Find where the given text appears and provide that cell's center as [x, y] coordinate. 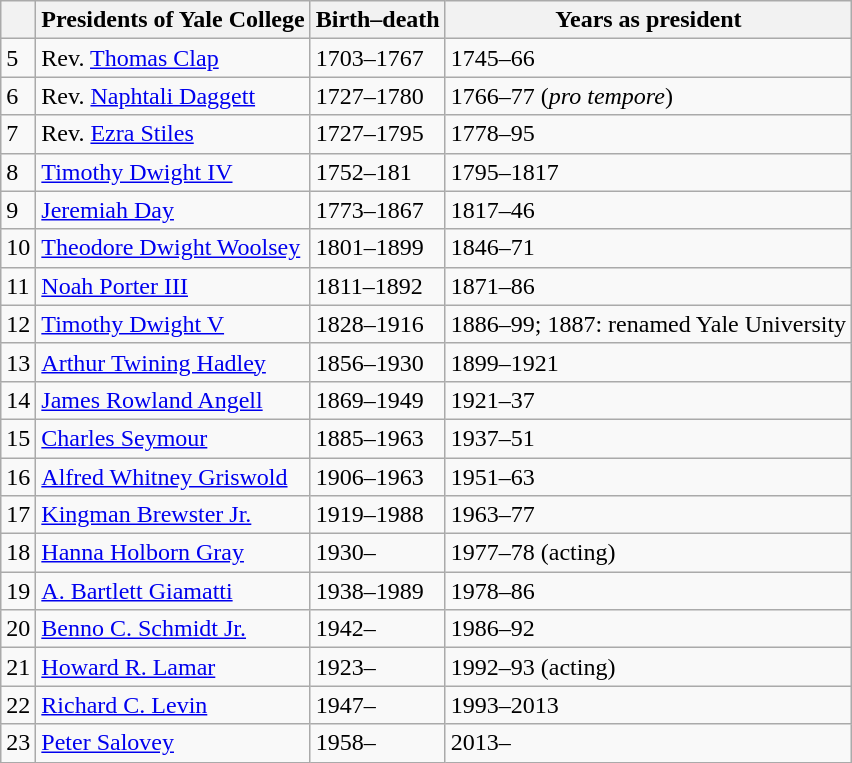
15 [18, 438]
Benno C. Schmidt Jr. [173, 629]
Birth–death [378, 20]
A. Bartlett Giamatti [173, 591]
1828–1916 [378, 324]
1930– [378, 553]
18 [18, 553]
14 [18, 400]
1919–1988 [378, 515]
9 [18, 210]
Arthur Twining Hadley [173, 362]
21 [18, 667]
1942– [378, 629]
Hanna Holborn Gray [173, 553]
Peter Salovey [173, 743]
1801–1899 [378, 248]
1923– [378, 667]
1947– [378, 705]
1986–92 [648, 629]
Howard R. Lamar [173, 667]
1963–77 [648, 515]
1745–66 [648, 58]
Theodore Dwight Woolsey [173, 248]
Timothy Dwight IV [173, 172]
1766–77 (pro tempore) [648, 96]
1951–63 [648, 477]
Alfred Whitney Griswold [173, 477]
1871–86 [648, 286]
1977–78 (acting) [648, 553]
1937–51 [648, 438]
James Rowland Angell [173, 400]
Kingman Brewster Jr. [173, 515]
1921–37 [648, 400]
1846–71 [648, 248]
1886–99; 1887: renamed Yale University [648, 324]
1727–1780 [378, 96]
1906–1963 [378, 477]
10 [18, 248]
1938–1989 [378, 591]
1992–93 (acting) [648, 667]
1993–2013 [648, 705]
1778–95 [648, 134]
1727–1795 [378, 134]
5 [18, 58]
12 [18, 324]
17 [18, 515]
2013– [648, 743]
1869–1949 [378, 400]
1856–1930 [378, 362]
20 [18, 629]
Charles Seymour [173, 438]
Rev. Naphtali Daggett [173, 96]
Jeremiah Day [173, 210]
1752–181 [378, 172]
6 [18, 96]
1899–1921 [648, 362]
1773–1867 [378, 210]
1811–1892 [378, 286]
1958– [378, 743]
11 [18, 286]
1795–1817 [648, 172]
1703–1767 [378, 58]
Richard C. Levin [173, 705]
Timothy Dwight V [173, 324]
Presidents of Yale College [173, 20]
1885–1963 [378, 438]
16 [18, 477]
22 [18, 705]
Rev. Ezra Stiles [173, 134]
8 [18, 172]
13 [18, 362]
7 [18, 134]
Rev. Thomas Clap [173, 58]
1817–46 [648, 210]
19 [18, 591]
1978–86 [648, 591]
Years as president [648, 20]
23 [18, 743]
Noah Porter III [173, 286]
